Locate the cell with the specified text and output its [X, Y] center coordinate. 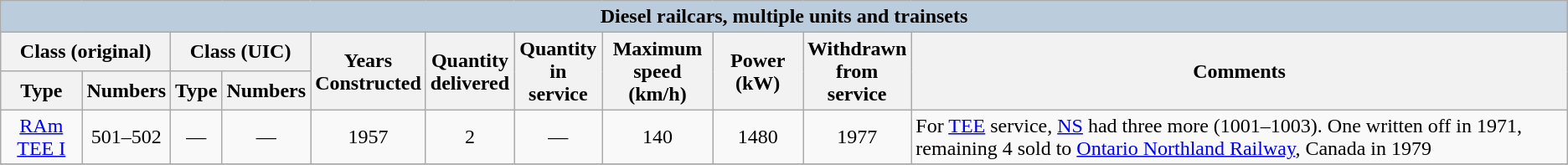
For TEE service, NS had three more (1001–1003). One written off in 1971, remaining 4 sold to Ontario Northland Railway, Canada in 1979 [1240, 137]
Quantitydelivered [469, 71]
Power (kW) [758, 71]
Withdrawnfromservice [856, 71]
Maximumspeed (km/h) [658, 71]
YearsConstructed [369, 71]
140 [658, 137]
Quantityin service [559, 71]
Comments [1240, 71]
501–502 [126, 137]
Diesel railcars, multiple units and trainsets [784, 17]
1977 [856, 137]
Class (original) [85, 52]
1957 [369, 137]
2 [469, 137]
1480 [758, 137]
Class (UIC) [241, 52]
RAm TEE I [42, 137]
